Determine the [X, Y] coordinate at the center of the cell enclosing the given text.  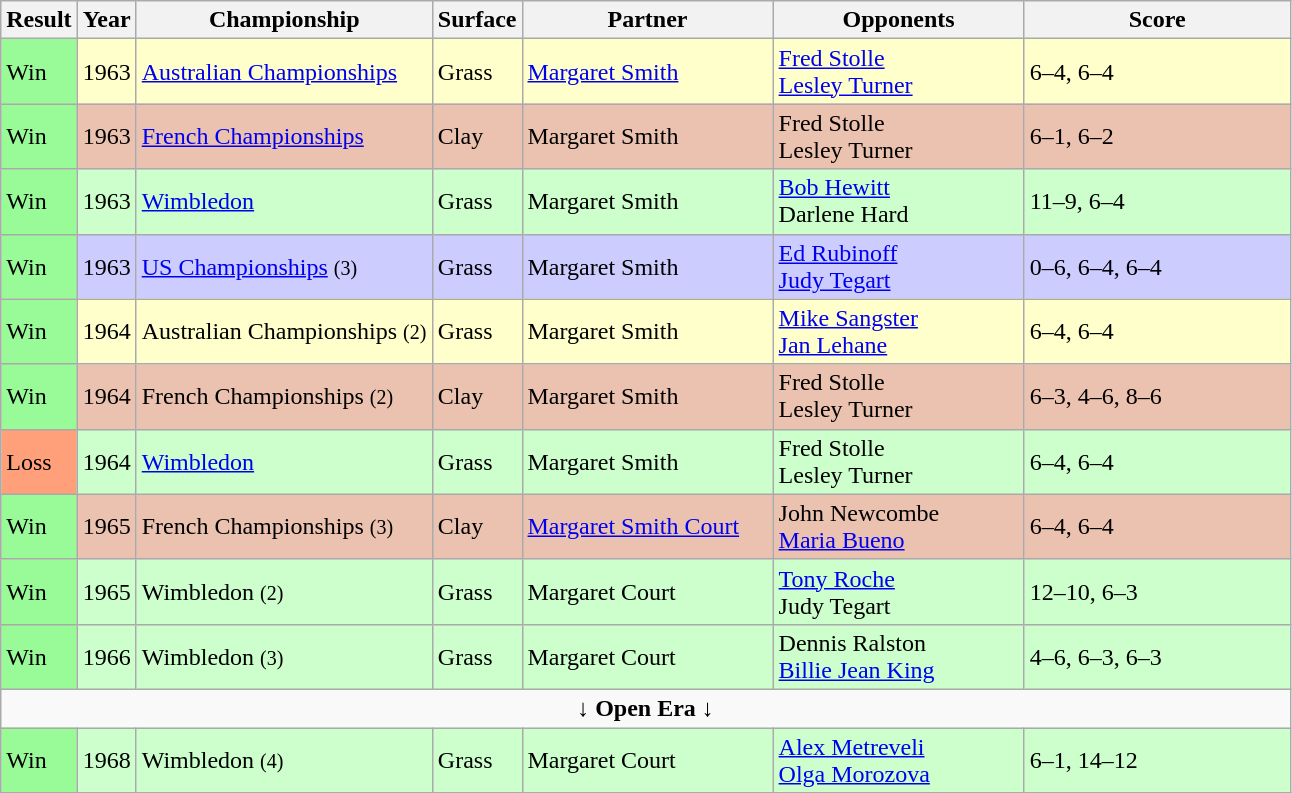
Result [39, 20]
Tony Roche Judy Tegart [898, 592]
French Championships [284, 136]
Wimbledon (2) [284, 592]
Wimbledon (3) [284, 656]
4–6, 6–3, 6–3 [1157, 656]
Year [106, 20]
US Championships (3) [284, 266]
0–6, 6–4, 6–4 [1157, 266]
Ed Rubinoff Judy Tegart [898, 266]
1966 [106, 656]
Loss [39, 462]
John Newcombe Maria Bueno [898, 526]
6–3, 4–6, 8–6 [1157, 396]
Score [1157, 20]
Dennis Ralston Billie Jean King [898, 656]
French Championships (3) [284, 526]
French Championships (2) [284, 396]
Alex Metreveli Olga Morozova [898, 760]
Australian Championships [284, 72]
Wimbledon (4) [284, 760]
Opponents [898, 20]
↓ Open Era ↓ [646, 708]
1968 [106, 760]
6–1, 14–12 [1157, 760]
Partner [648, 20]
6–1, 6–2 [1157, 136]
Surface [477, 20]
Margaret Smith Court [648, 526]
Mike Sangster Jan Lehane [898, 332]
Australian Championships (2) [284, 332]
12–10, 6–3 [1157, 592]
Championship [284, 20]
Bob Hewitt Darlene Hard [898, 202]
11–9, 6–4 [1157, 202]
